Identify which cell holds the provided text, then report its (X, Y) central coordinate. 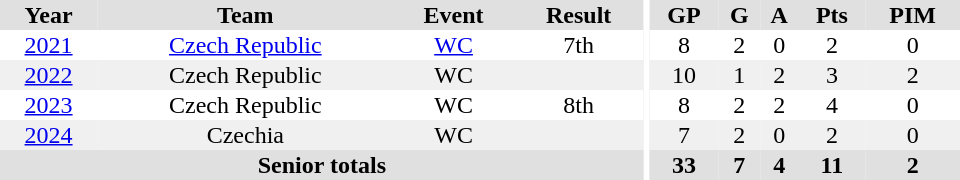
2024 (48, 135)
2022 (48, 75)
Czechia (245, 135)
Year (48, 15)
A (780, 15)
2021 (48, 45)
1 (740, 75)
Result (579, 15)
33 (684, 165)
Senior totals (322, 165)
Team (245, 15)
GP (684, 15)
Pts (832, 15)
7th (579, 45)
8th (579, 105)
10 (684, 75)
Event (454, 15)
PIM (912, 15)
2023 (48, 105)
11 (832, 165)
G (740, 15)
3 (832, 75)
